Find where the given text appears and provide that cell's center as (X, Y) coordinate. 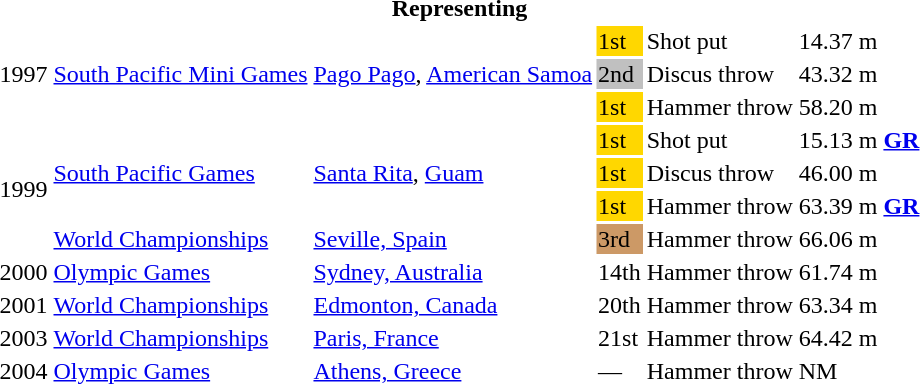
Olympic Games (180, 272)
South Pacific Games (180, 173)
3rd (620, 239)
Santa Rita, Guam (453, 173)
Pago Pago, American Samoa (453, 74)
Seville, Spain (453, 239)
Sydney, Australia (453, 272)
14th (620, 272)
20th (620, 305)
Paris, France (453, 338)
South Pacific Mini Games (180, 74)
Edmonton, Canada (453, 305)
21st (620, 338)
2nd (620, 74)
